From the cell containing the given text, extract its center point as (X, Y) coordinate. 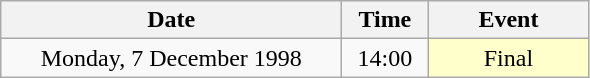
Time (385, 20)
Event (508, 20)
Monday, 7 December 1998 (172, 58)
Date (172, 20)
14:00 (385, 58)
Final (508, 58)
